Scan for the cell matching the given text and deliver its (x, y) coordinate at center. 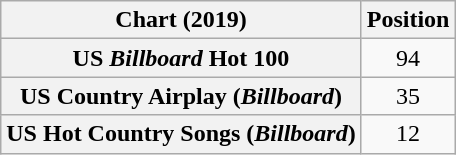
Position (408, 20)
12 (408, 134)
US Billboard Hot 100 (181, 58)
US Hot Country Songs (Billboard) (181, 134)
Chart (2019) (181, 20)
94 (408, 58)
US Country Airplay (Billboard) (181, 96)
35 (408, 96)
